Return [x, y] of the center of cell containing provided text 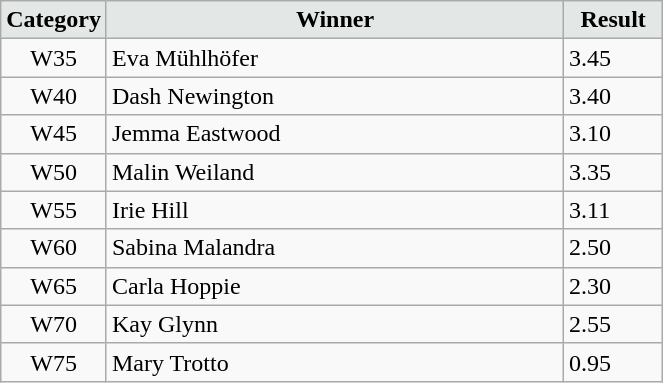
W65 [54, 286]
Mary Trotto [334, 362]
W35 [54, 58]
W55 [54, 210]
Dash Newington [334, 96]
0.95 [614, 362]
Result [614, 20]
2.30 [614, 286]
W75 [54, 362]
3.40 [614, 96]
Sabina Malandra [334, 248]
W40 [54, 96]
W50 [54, 172]
Eva Mühlhöfer [334, 58]
3.45 [614, 58]
2.50 [614, 248]
Winner [334, 20]
Jemma Eastwood [334, 134]
W60 [54, 248]
Kay Glynn [334, 324]
3.35 [614, 172]
W70 [54, 324]
3.11 [614, 210]
Carla Hoppie [334, 286]
Malin Weiland [334, 172]
W45 [54, 134]
2.55 [614, 324]
3.10 [614, 134]
Irie Hill [334, 210]
Category [54, 20]
